From the cell containing the given text, extract its center point as [x, y] coordinate. 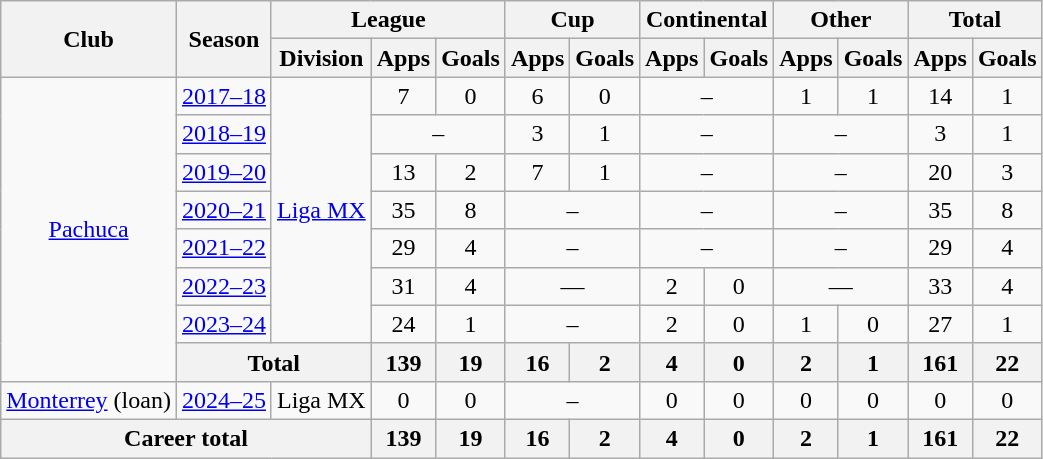
Cup [572, 20]
31 [403, 286]
League [388, 20]
33 [940, 286]
6 [537, 96]
27 [940, 324]
Division [321, 58]
Monterrey (loan) [89, 400]
13 [403, 172]
14 [940, 96]
2019–20 [224, 172]
2024–25 [224, 400]
2020–21 [224, 210]
Career total [186, 438]
Season [224, 39]
2023–24 [224, 324]
Continental [707, 20]
2022–23 [224, 286]
Club [89, 39]
20 [940, 172]
Pachuca [89, 229]
Other [841, 20]
2021–22 [224, 248]
2017–18 [224, 96]
2018–19 [224, 134]
24 [403, 324]
